Search for the cell housing the specified text and yield its (X, Y) center coordinate. 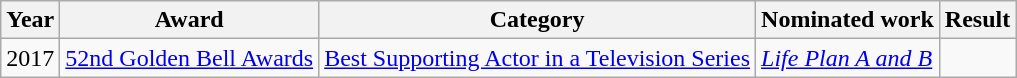
Life Plan A and B (848, 58)
52nd Golden Bell Awards (190, 58)
Category (538, 20)
2017 (30, 58)
Best Supporting Actor in a Television Series (538, 58)
Award (190, 20)
Year (30, 20)
Nominated work (848, 20)
Result (977, 20)
